Determine the (X, Y) coordinate at the center of the cell enclosing the given text.  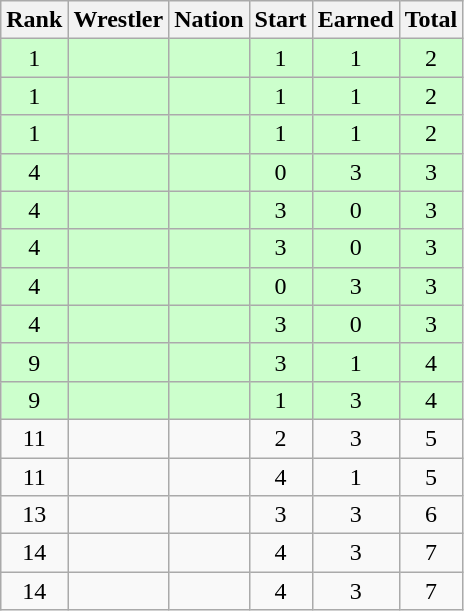
13 (34, 515)
Rank (34, 20)
Wrestler (118, 20)
Total (431, 20)
Nation (209, 20)
6 (431, 515)
Start (280, 20)
Earned (356, 20)
